From the cell containing the given text, extract its center point as [x, y] coordinate. 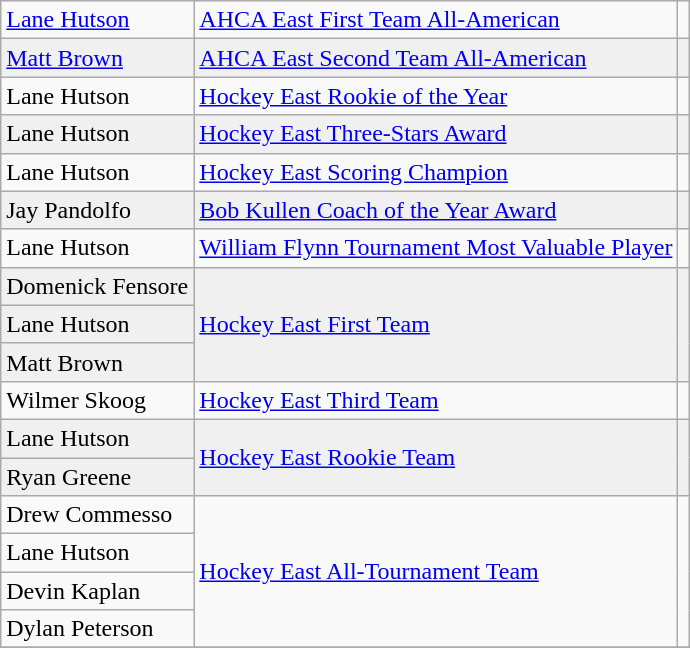
Hockey East Scoring Champion [436, 172]
Hockey East All-Tournament Team [436, 572]
Jay Pandolfo [98, 210]
William Flynn Tournament Most Valuable Player [436, 248]
Hockey East Rookie of the Year [436, 96]
Ryan Greene [98, 477]
Bob Kullen Coach of the Year Award [436, 210]
Wilmer Skoog [98, 400]
Domenick Fensore [98, 286]
Hockey East Rookie Team [436, 457]
Hockey East Three-Stars Award [436, 134]
Drew Commesso [98, 515]
Hockey East First Team [436, 324]
AHCA East Second Team All-American [436, 58]
AHCA East First Team All-American [436, 20]
Hockey East Third Team [436, 400]
Devin Kaplan [98, 591]
Dylan Peterson [98, 629]
